Determine the (X, Y) coordinate at the center of the cell enclosing the given text.  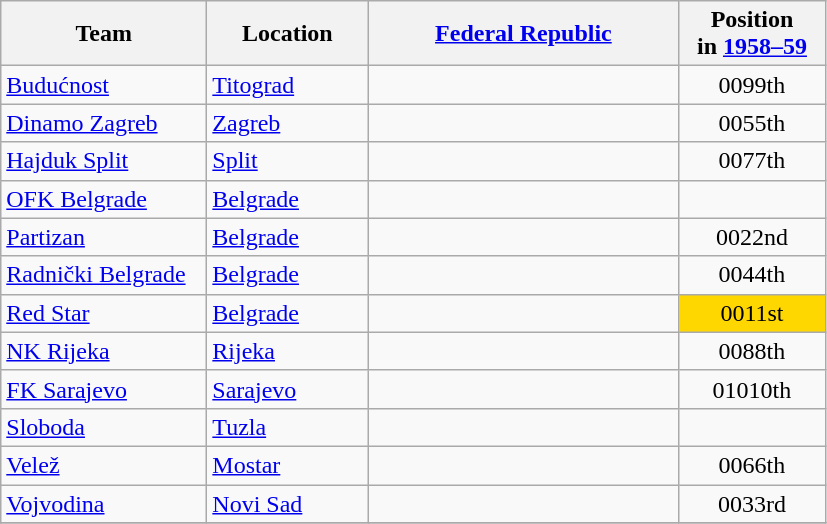
Sarajevo (288, 389)
Split (288, 161)
OFK Belgrade (104, 199)
0055th (752, 123)
Zagreb (288, 123)
Dinamo Zagreb (104, 123)
0022nd (752, 237)
Federal Republic (524, 34)
0077th (752, 161)
Budućnost (104, 85)
Partizan (104, 237)
Velež (104, 465)
0044th (752, 275)
Titograd (288, 85)
Vojvodina (104, 503)
0011st (752, 313)
0088th (752, 351)
Positionin 1958–59 (752, 34)
Team (104, 34)
NK Rijeka (104, 351)
Red Star (104, 313)
0099th (752, 85)
Rijeka (288, 351)
0066th (752, 465)
Hajduk Split (104, 161)
01010th (752, 389)
Tuzla (288, 427)
Mostar (288, 465)
Sloboda (104, 427)
FK Sarajevo (104, 389)
Novi Sad (288, 503)
Radnički Belgrade (104, 275)
Location (288, 34)
0033rd (752, 503)
